From the cell containing the given text, extract its center point as [x, y] coordinate. 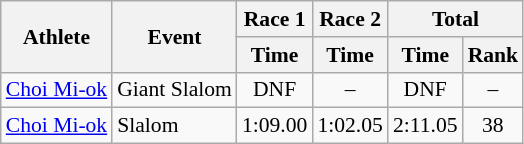
Race 2 [350, 19]
1:09.00 [274, 126]
Giant Slalom [174, 90]
1:02.05 [350, 126]
Total [456, 19]
Race 1 [274, 19]
Rank [494, 55]
Slalom [174, 126]
2:11.05 [426, 126]
Athlete [56, 36]
38 [494, 126]
Event [174, 36]
